Locate the cell with the specified text and output its (X, Y) center coordinate. 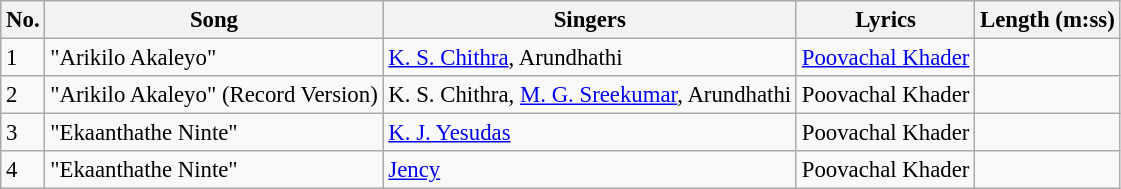
No. (23, 20)
Singers (590, 20)
Jency (590, 170)
3 (23, 133)
Lyrics (885, 20)
Length (m:ss) (1048, 20)
2 (23, 95)
1 (23, 58)
K. S. Chithra, Arundhathi (590, 58)
"Arikilo Akaleyo" (214, 58)
Song (214, 20)
4 (23, 170)
K. S. Chithra, M. G. Sreekumar, Arundhathi (590, 95)
K. J. Yesudas (590, 133)
"Arikilo Akaleyo" (Record Version) (214, 95)
